Output the (x, y) coordinate of the center of the cell containing the given text.  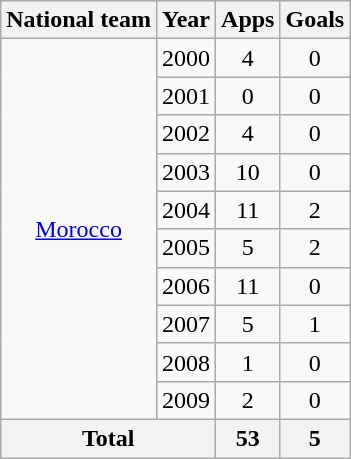
10 (248, 172)
National team (79, 20)
2003 (186, 172)
2005 (186, 248)
2009 (186, 400)
Year (186, 20)
2004 (186, 210)
Total (108, 438)
2001 (186, 96)
2007 (186, 324)
Goals (315, 20)
2000 (186, 58)
53 (248, 438)
2002 (186, 134)
Morocco (79, 230)
2006 (186, 286)
Apps (248, 20)
2008 (186, 362)
